Determine the (x, y) coordinate at the center of the cell enclosing the given text.  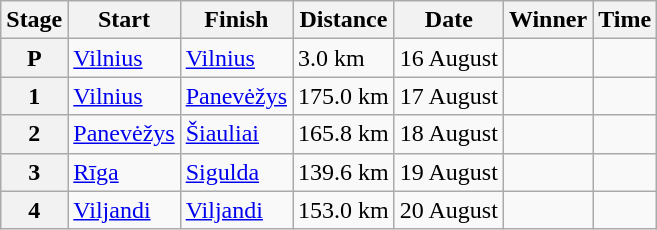
16 August (448, 58)
Rīga (124, 172)
17 August (448, 96)
139.6 km (344, 172)
175.0 km (344, 96)
Time (625, 20)
165.8 km (344, 134)
Sigulda (236, 172)
2 (34, 134)
Date (448, 20)
Start (124, 20)
4 (34, 210)
1 (34, 96)
19 August (448, 172)
153.0 km (344, 210)
Distance (344, 20)
3.0 km (344, 58)
20 August (448, 210)
Finish (236, 20)
Stage (34, 20)
18 August (448, 134)
3 (34, 172)
Šiauliai (236, 134)
P (34, 58)
Winner (548, 20)
